Detect which cell encompasses the target text, then output its (x, y) center coordinate. 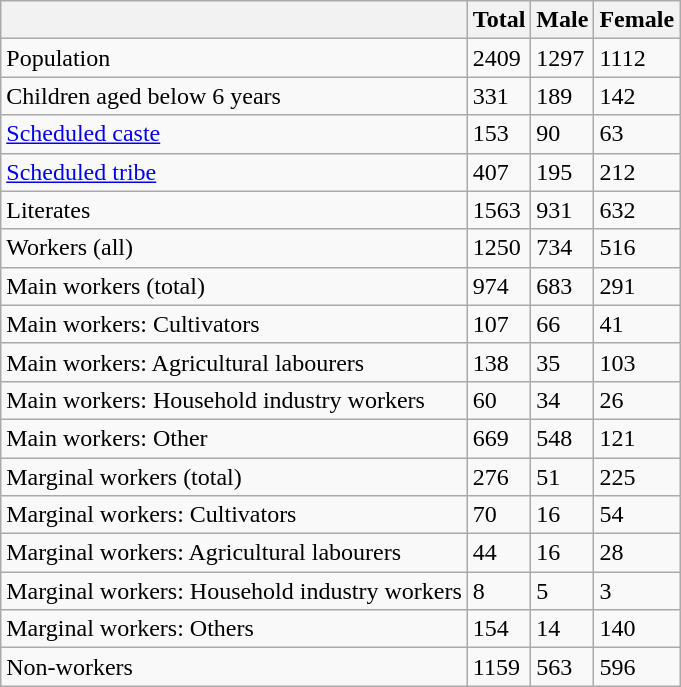
107 (499, 324)
28 (637, 553)
225 (637, 477)
331 (499, 96)
Main workers: Cultivators (234, 324)
138 (499, 362)
14 (562, 629)
121 (637, 438)
Population (234, 58)
931 (562, 210)
Main workers (total) (234, 286)
Marginal workers: Cultivators (234, 515)
Workers (all) (234, 248)
34 (562, 400)
1563 (499, 210)
632 (637, 210)
60 (499, 400)
Total (499, 20)
41 (637, 324)
Male (562, 20)
669 (499, 438)
276 (499, 477)
154 (499, 629)
44 (499, 553)
8 (499, 591)
291 (637, 286)
Main workers: Other (234, 438)
548 (562, 438)
516 (637, 248)
1250 (499, 248)
Scheduled caste (234, 134)
734 (562, 248)
Marginal workers: Agricultural labourers (234, 553)
1159 (499, 667)
Scheduled tribe (234, 172)
54 (637, 515)
3 (637, 591)
66 (562, 324)
189 (562, 96)
Main workers: Household industry workers (234, 400)
Marginal workers: Others (234, 629)
1112 (637, 58)
Marginal workers: Household industry workers (234, 591)
596 (637, 667)
63 (637, 134)
5 (562, 591)
Literates (234, 210)
974 (499, 286)
212 (637, 172)
2409 (499, 58)
407 (499, 172)
140 (637, 629)
142 (637, 96)
Marginal workers (total) (234, 477)
153 (499, 134)
70 (499, 515)
Female (637, 20)
26 (637, 400)
51 (562, 477)
683 (562, 286)
563 (562, 667)
35 (562, 362)
195 (562, 172)
90 (562, 134)
Main workers: Agricultural labourers (234, 362)
103 (637, 362)
Non-workers (234, 667)
Children aged below 6 years (234, 96)
1297 (562, 58)
